Return the (X, Y) coordinate for the center point of the cell that contains the specified text.  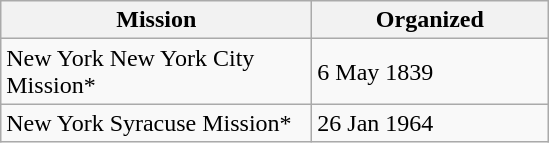
26 Jan 1964 (430, 123)
6 May 1839 (430, 72)
Organized (430, 20)
New York Syracuse Mission* (156, 123)
New York New York City Mission* (156, 72)
Mission (156, 20)
